From the cell containing the given text, extract its center point as (x, y) coordinate. 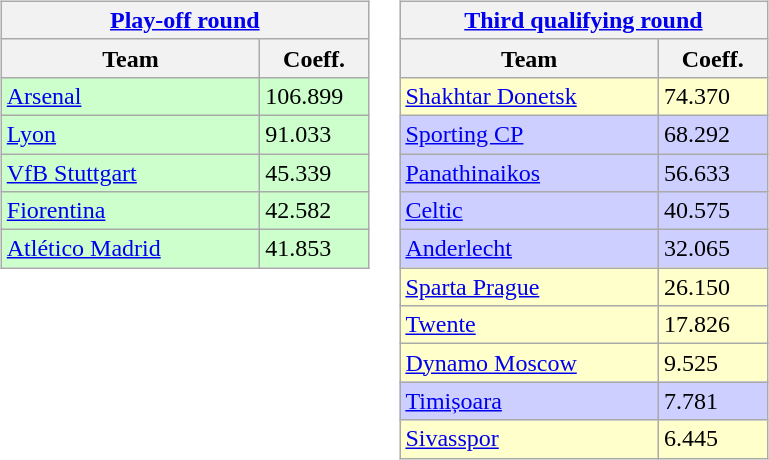
VfB Stuttgart (130, 173)
Fiorentina (130, 211)
Shakhtar Donetsk (530, 96)
Anderlecht (530, 249)
45.339 (314, 173)
68.292 (712, 134)
41.853 (314, 249)
7.781 (712, 401)
26.150 (712, 287)
Twente (530, 325)
Timișoara (530, 401)
Third qualifying round (584, 20)
Lyon (130, 134)
42.582 (314, 211)
Panathinaikos (530, 173)
Atlético Madrid (130, 249)
Sparta Prague (530, 287)
Dynamo Moscow (530, 363)
40.575 (712, 211)
Celtic (530, 211)
Arsenal (130, 96)
74.370 (712, 96)
17.826 (712, 325)
56.633 (712, 173)
Sivasspor (530, 439)
32.065 (712, 249)
6.445 (712, 439)
Play-off round (184, 20)
Sporting CP (530, 134)
91.033 (314, 134)
106.899 (314, 96)
9.525 (712, 363)
